Find where the given text appears and provide that cell's center as (x, y) coordinate. 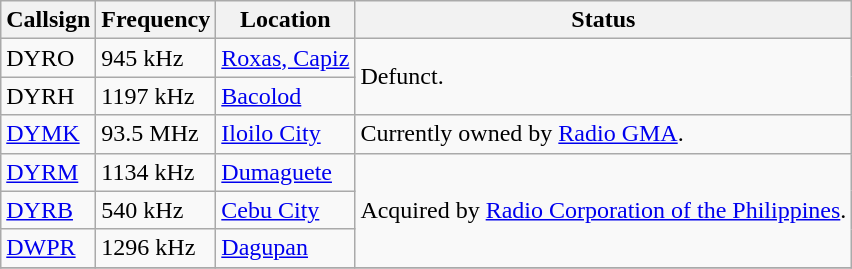
DYRH (48, 96)
Bacolod (286, 96)
1296 kHz (156, 248)
Dumaguete (286, 172)
Frequency (156, 20)
93.5 MHz (156, 134)
Iloilo City (286, 134)
DYRM (48, 172)
540 kHz (156, 210)
1197 kHz (156, 96)
945 kHz (156, 58)
DWPR (48, 248)
Status (604, 20)
Roxas, Capiz (286, 58)
Acquired by Radio Corporation of the Philippines. (604, 210)
DYRB (48, 210)
Cebu City (286, 210)
Location (286, 20)
Dagupan (286, 248)
1134 kHz (156, 172)
DYMK (48, 134)
Currently owned by Radio GMA. (604, 134)
Defunct. (604, 77)
DYRO (48, 58)
Callsign (48, 20)
